Output the (x, y) coordinate of the center of the cell containing the given text.  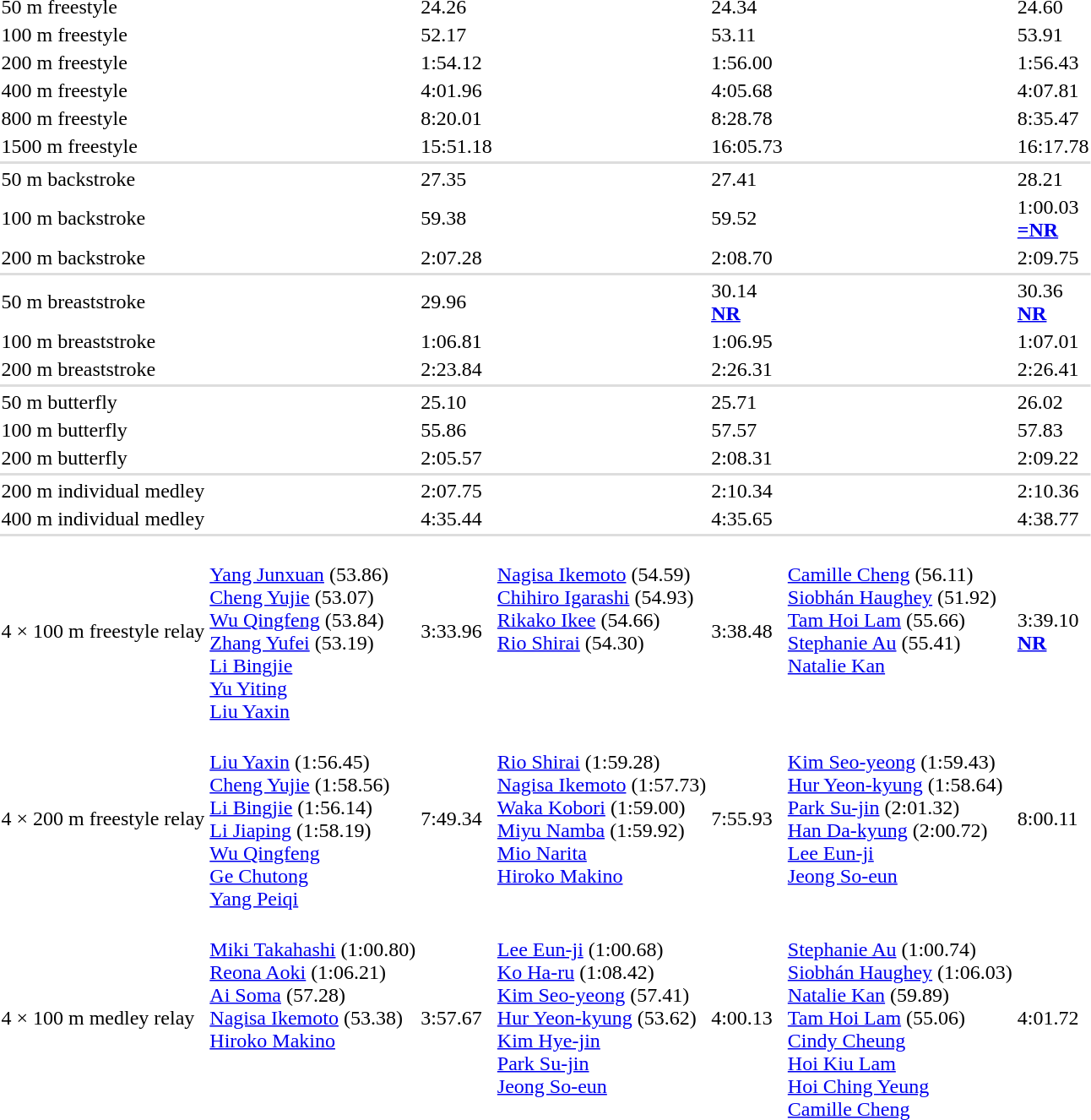
Nagisa Ikemoto (54.59)Chihiro Igarashi (54.93)Rikako Ikee (54.66)Rio Shirai (54.30) (601, 632)
7:49.34 (457, 819)
200 m backstroke (103, 258)
2:09.75 (1053, 258)
2:26.41 (1053, 369)
4:35.44 (457, 519)
400 m individual medley (103, 519)
2:08.31 (747, 458)
57.57 (747, 430)
2:10.36 (1053, 491)
2:08.70 (747, 258)
Kim Seo-yeong (1:59.43)Hur Yeon-kyung (1:58.64)Park Su-jin (2:01.32)Han Da-kyung (2:00.72)Lee Eun-jiJeong So-eun (900, 819)
2:26.31 (747, 369)
15:51.18 (457, 146)
8:28.78 (747, 118)
8:20.01 (457, 118)
400 m freestyle (103, 90)
25.10 (457, 402)
1500 m freestyle (103, 146)
50 m breaststroke (103, 302)
4:01.96 (457, 90)
50 m butterfly (103, 402)
100 m butterfly (103, 430)
16:05.73 (747, 146)
2:23.84 (457, 369)
Rio Shirai (1:59.28)Nagisa Ikemoto (1:57.73)Waka Kobori (1:59.00)Miyu Namba (1:59.92)Mio NaritaHiroko Makino (601, 819)
25.71 (747, 402)
200 m freestyle (103, 63)
26.02 (1053, 402)
7:55.93 (747, 819)
Camille Cheng (56.11)Siobhán Haughey (51.92)Tam Hoi Lam (55.66)Stephanie Au (55.41)Natalie Kan (900, 632)
27.35 (457, 179)
27.41 (747, 179)
16:17.78 (1053, 146)
3:39.10NR (1053, 632)
55.86 (457, 430)
52.17 (457, 35)
2:05.57 (457, 458)
28.21 (1053, 179)
1:06.81 (457, 341)
1:06.95 (747, 341)
1:56.00 (747, 63)
2:07.28 (457, 258)
100 m breaststroke (103, 341)
100 m freestyle (103, 35)
100 m backstroke (103, 218)
57.83 (1053, 430)
3:38.48 (747, 632)
800 m freestyle (103, 118)
30.36NR (1053, 302)
4:38.77 (1053, 519)
1:00.03=NR (1053, 218)
200 m breaststroke (103, 369)
30.14NR (747, 302)
4 × 200 m freestyle relay (103, 819)
4:07.81 (1053, 90)
53.11 (747, 35)
59.38 (457, 218)
2:07.75 (457, 491)
1:54.12 (457, 63)
Yang Junxuan (53.86)Cheng Yujie (53.07)Wu Qingfeng (53.84)Zhang Yufei (53.19)Li BingjieYu YitingLiu Yaxin (312, 632)
8:00.11 (1053, 819)
50 m backstroke (103, 179)
200 m butterfly (103, 458)
53.91 (1053, 35)
4:35.65 (747, 519)
2:10.34 (747, 491)
200 m individual medley (103, 491)
3:33.96 (457, 632)
4:05.68 (747, 90)
1:56.43 (1053, 63)
1:07.01 (1053, 341)
4 × 100 m freestyle relay (103, 632)
2:09.22 (1053, 458)
59.52 (747, 218)
Liu Yaxin (1:56.45)Cheng Yujie (1:58.56)Li Bingjie (1:56.14)Li Jiaping (1:58.19)Wu QingfengGe ChutongYang Peiqi (312, 819)
8:35.47 (1053, 118)
29.96 (457, 302)
